Find where the given text appears and provide that cell's center as (X, Y) coordinate. 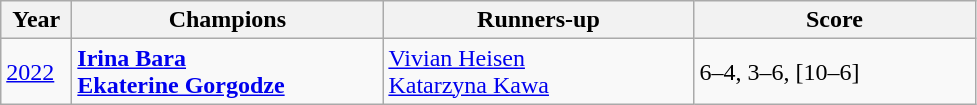
Runners-up (538, 20)
Champions (228, 20)
Vivian Heisen Katarzyna Kawa (538, 72)
Year (36, 20)
Irina Bara Ekaterine Gorgodze (228, 72)
Score (834, 20)
6–4, 3–6, [10–6] (834, 72)
2022 (36, 72)
